Locate the cell with the specified text and output its [X, Y] center coordinate. 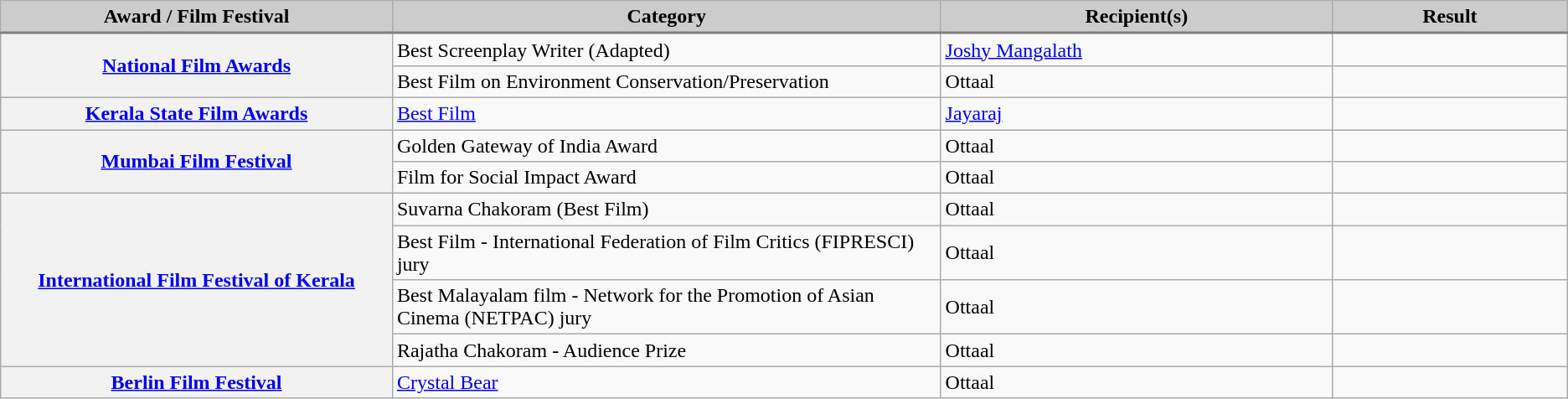
Category [667, 17]
Award / Film Festival [197, 17]
International Film Festival of Kerala [197, 280]
Best Film [667, 113]
Result [1451, 17]
Jayaraj [1137, 113]
Best Screenplay Writer (Adapted) [667, 50]
Kerala State Film Awards [197, 113]
Best Film on Environment Conservation/Preservation [667, 81]
Berlin Film Festival [197, 382]
Recipient(s) [1137, 17]
Suvarna Chakoram (Best Film) [667, 210]
Film for Social Impact Award [667, 178]
Best Malayalam film - Network for the Promotion of Asian Cinema (NETPAC) jury [667, 307]
Mumbai Film Festival [197, 161]
Crystal Bear [667, 382]
Joshy Mangalath [1137, 50]
Best Film - International Federation of Film Critics (FIPRESCI) jury [667, 253]
National Film Awards [197, 65]
Golden Gateway of India Award [667, 145]
Rajatha Chakoram - Audience Prize [667, 350]
